Return the [x, y] coordinate for the center point of the cell that contains the specified text.  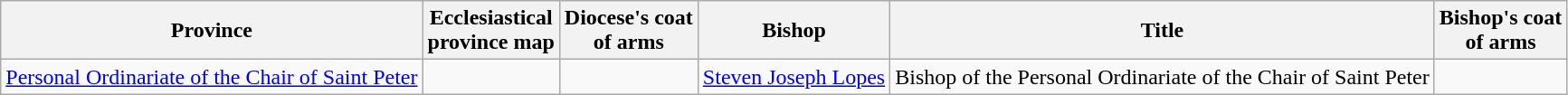
Ecclesiastical province map [490, 31]
Title [1163, 31]
Steven Joseph Lopes [794, 77]
Bishop of the Personal Ordinariate of the Chair of Saint Peter [1163, 77]
Bishop [794, 31]
Personal Ordinariate of the Chair of Saint Peter [212, 77]
Province [212, 31]
Diocese's coatof arms [628, 31]
Bishop's coatof arms [1500, 31]
